Scan for the cell matching the given text and deliver its [x, y] coordinate at center. 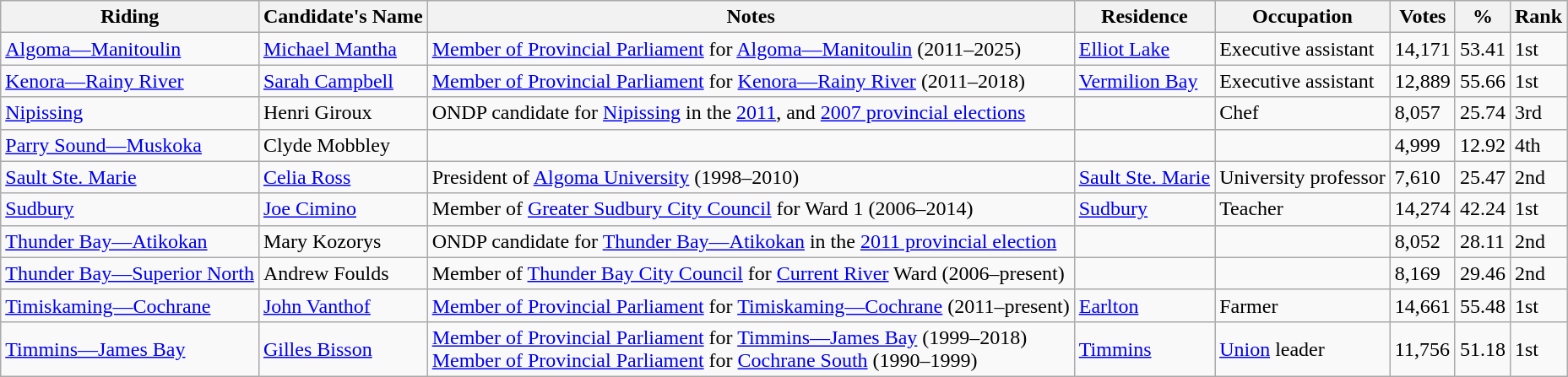
University professor [1303, 177]
Member of Thunder Bay City Council for Current River Ward (2006–present) [751, 273]
12,889 [1422, 81]
8,057 [1422, 113]
Clyde Mobbley [343, 145]
Member of Provincial Parliament for Kenora—Rainy River (2011–2018) [751, 81]
8,052 [1422, 241]
12.92 [1483, 145]
Elliot Lake [1144, 49]
55.66 [1483, 81]
Vermilion Bay [1144, 81]
14,171 [1422, 49]
Votes [1422, 17]
Riding [130, 17]
John Vanthof [343, 305]
ONDP candidate for Nipissing in the 2011, and 2007 provincial elections [751, 113]
ONDP candidate for Thunder Bay—Atikokan in the 2011 provincial election [751, 241]
Timmins [1144, 349]
25.74 [1483, 113]
28.11 [1483, 241]
Member of Provincial Parliament for Timiskaming—Cochrane (2011–present) [751, 305]
8,169 [1422, 273]
7,610 [1422, 177]
Kenora—Rainy River [130, 81]
Algoma—Manitoulin [130, 49]
President of Algoma University (1998–2010) [751, 177]
Mary Kozorys [343, 241]
Earlton [1144, 305]
Nipissing [130, 113]
Chef [1303, 113]
Celia Ross [343, 177]
25.47 [1483, 177]
Thunder Bay—Superior North [130, 273]
Sarah Campbell [343, 81]
14,274 [1422, 209]
Parry Sound—Muskoka [130, 145]
Thunder Bay—Atikokan [130, 241]
53.41 [1483, 49]
Rank [1538, 17]
Residence [1144, 17]
Michael Mantha [343, 49]
Teacher [1303, 209]
Timiskaming—Cochrane [130, 305]
Henri Giroux [343, 113]
Member of Greater Sudbury City Council for Ward 1 (2006–2014) [751, 209]
Occupation [1303, 17]
4,999 [1422, 145]
Farmer [1303, 305]
Candidate's Name [343, 17]
51.18 [1483, 349]
42.24 [1483, 209]
Member of Provincial Parliament for Algoma—Manitoulin (2011–2025) [751, 49]
55.48 [1483, 305]
% [1483, 17]
Member of Provincial Parliament for Timmins—James Bay (1999–2018) Member of Provincial Parliament for Cochrane South (1990–1999) [751, 349]
Notes [751, 17]
Joe Cimino [343, 209]
Timmins—James Bay [130, 349]
Union leader [1303, 349]
29.46 [1483, 273]
3rd [1538, 113]
Gilles Bisson [343, 349]
11,756 [1422, 349]
4th [1538, 145]
Andrew Foulds [343, 273]
14,661 [1422, 305]
